Scan for the cell matching the given text and deliver its (x, y) coordinate at center. 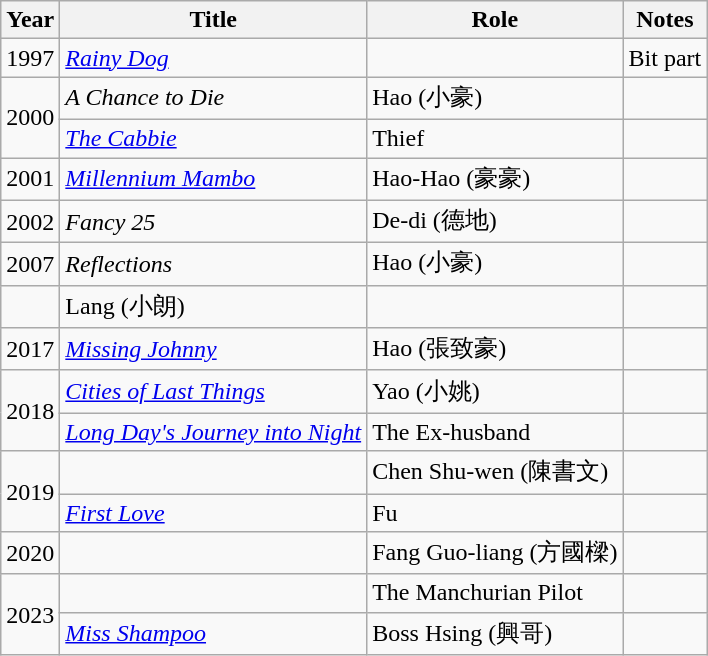
Year (30, 20)
Hao-Hao (豪豪) (495, 180)
Fu (495, 513)
Long Day's Journey into Night (214, 432)
Rainy Dog (214, 58)
1997 (30, 58)
Lang (小朗) (214, 306)
Reflections (214, 264)
Title (214, 20)
The Cabbie (214, 138)
Role (495, 20)
2002 (30, 222)
The Manchurian Pilot (495, 593)
The Ex-husband (495, 432)
Fancy 25 (214, 222)
Fang Guo-liang (方國樑) (495, 554)
2019 (30, 492)
Chen Shu-wen (陳書文) (495, 472)
2023 (30, 614)
Millennium Mambo (214, 180)
2007 (30, 264)
2001 (30, 180)
Bit part (665, 58)
Thief (495, 138)
2000 (30, 118)
Miss Shampoo (214, 634)
De-di (德地) (495, 222)
Boss Hsing (興哥) (495, 634)
2020 (30, 554)
Notes (665, 20)
Hao (張致豪) (495, 350)
2017 (30, 350)
First Love (214, 513)
Cities of Last Things (214, 392)
2018 (30, 410)
A Chance to Die (214, 98)
Yao (小姚) (495, 392)
Missing Johnny (214, 350)
